Extract the [x, y] coordinate from the center of the cell holding the provided text.  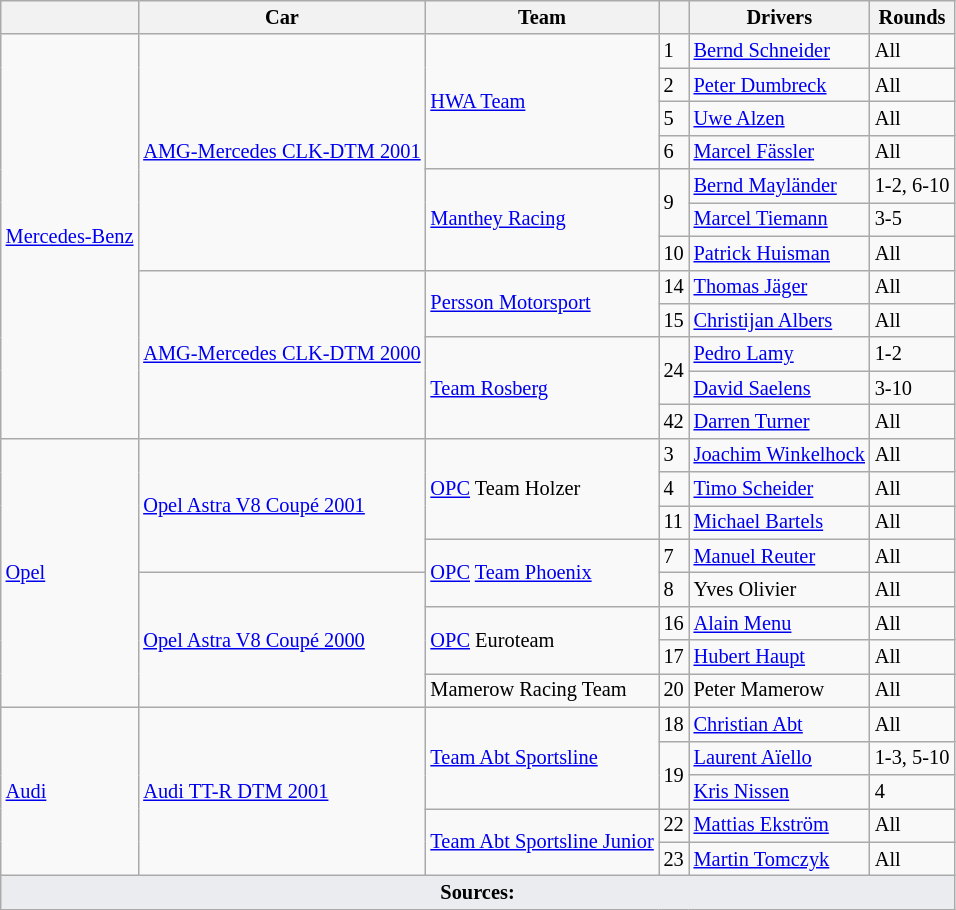
Team Rosberg [542, 388]
AMG-Mercedes CLK-DTM 2001 [282, 152]
Christian Abt [780, 724]
22 [674, 825]
3 [674, 455]
OPC Team Holzer [542, 488]
AMG-Mercedes CLK-DTM 2000 [282, 354]
OPC Team Phoenix [542, 572]
9 [674, 202]
Marcel Fässler [780, 152]
Opel Astra V8 Coupé 2001 [282, 506]
Christijan Albers [780, 320]
Michael Bartels [780, 522]
Audi TT-R DTM 2001 [282, 791]
16 [674, 623]
1 [674, 51]
24 [674, 370]
Team Abt Sportsline [542, 758]
Darren Turner [780, 421]
Mattias Ekström [780, 825]
Uwe Alzen [780, 118]
Opel [70, 572]
Thomas Jäger [780, 287]
Patrick Huisman [780, 253]
Alain Menu [780, 623]
Rounds [912, 17]
8 [674, 589]
Mercedes-Benz [70, 236]
5 [674, 118]
7 [674, 556]
HWA Team [542, 102]
1-2, 6-10 [912, 186]
42 [674, 421]
Joachim Winkelhock [780, 455]
Marcel Tiemann [780, 219]
10 [674, 253]
Kris Nissen [780, 791]
Martin Tomczyk [780, 859]
23 [674, 859]
Car [282, 17]
20 [674, 690]
14 [674, 287]
15 [674, 320]
3-10 [912, 388]
6 [674, 152]
Hubert Haupt [780, 657]
Pedro Lamy [780, 354]
11 [674, 522]
David Saelens [780, 388]
Sources: [478, 892]
Bernd Mayländer [780, 186]
17 [674, 657]
OPC Euroteam [542, 640]
Audi [70, 791]
Peter Dumbreck [780, 85]
Timo Scheider [780, 489]
Opel Astra V8 Coupé 2000 [282, 640]
Manthey Racing [542, 220]
Mamerow Racing Team [542, 690]
2 [674, 85]
Drivers [780, 17]
18 [674, 724]
Bernd Schneider [780, 51]
Team [542, 17]
Yves Olivier [780, 589]
Team Abt Sportsline Junior [542, 842]
Peter Mamerow [780, 690]
1-3, 5-10 [912, 758]
1-2 [912, 354]
3-5 [912, 219]
Laurent Aïello [780, 758]
19 [674, 774]
Manuel Reuter [780, 556]
Persson Motorsport [542, 304]
